Return [X, Y] of the center of cell containing provided text 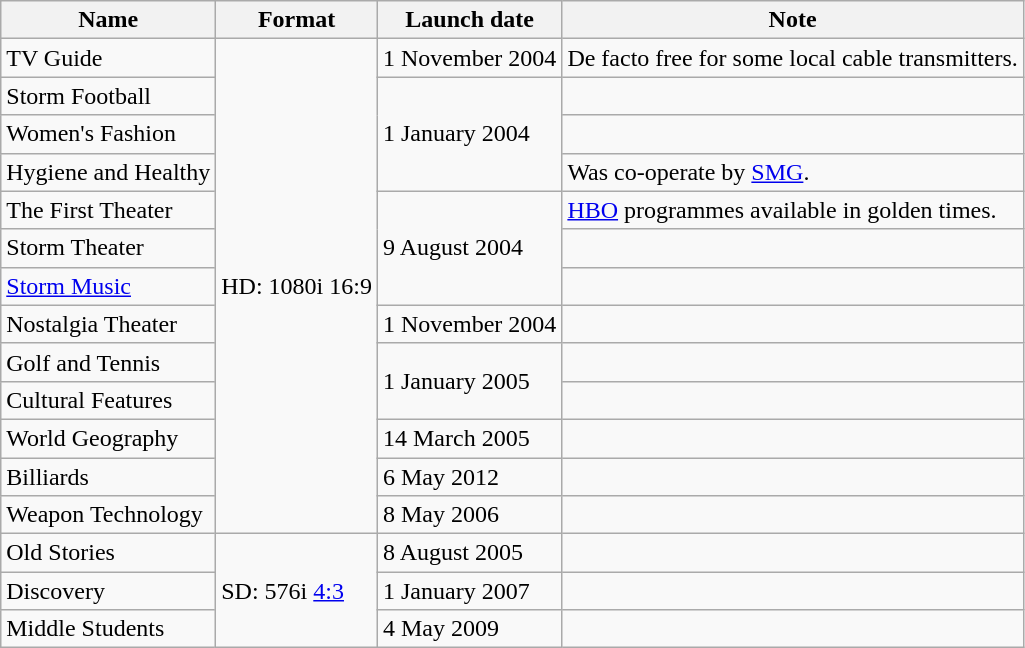
Old Stories [108, 553]
The First Theater [108, 210]
TV Guide [108, 58]
Was co-operate by SMG. [793, 172]
4 May 2009 [469, 629]
Note [793, 20]
Storm Football [108, 96]
Discovery [108, 591]
Billiards [108, 477]
Golf and Tennis [108, 362]
1 January 2007 [469, 591]
9 August 2004 [469, 248]
World Geography [108, 438]
Weapon Technology [108, 515]
Women's Fashion [108, 134]
14 March 2005 [469, 438]
6 May 2012 [469, 477]
Storm Music [108, 286]
8 August 2005 [469, 553]
8 May 2006 [469, 515]
Middle Students [108, 629]
Storm Theater [108, 248]
Nostalgia Theater [108, 324]
HBO programmes available in golden times. [793, 210]
1 January 2005 [469, 381]
Cultural Features [108, 400]
HD: 1080i 16:9 [297, 286]
1 January 2004 [469, 134]
Name [108, 20]
Format [297, 20]
SD: 576i 4:3 [297, 591]
Launch date [469, 20]
De facto free for some local cable transmitters. [793, 58]
Hygiene and Healthy [108, 172]
